For the text-containing cell, return its midpoint in (X, Y) coordinate format. 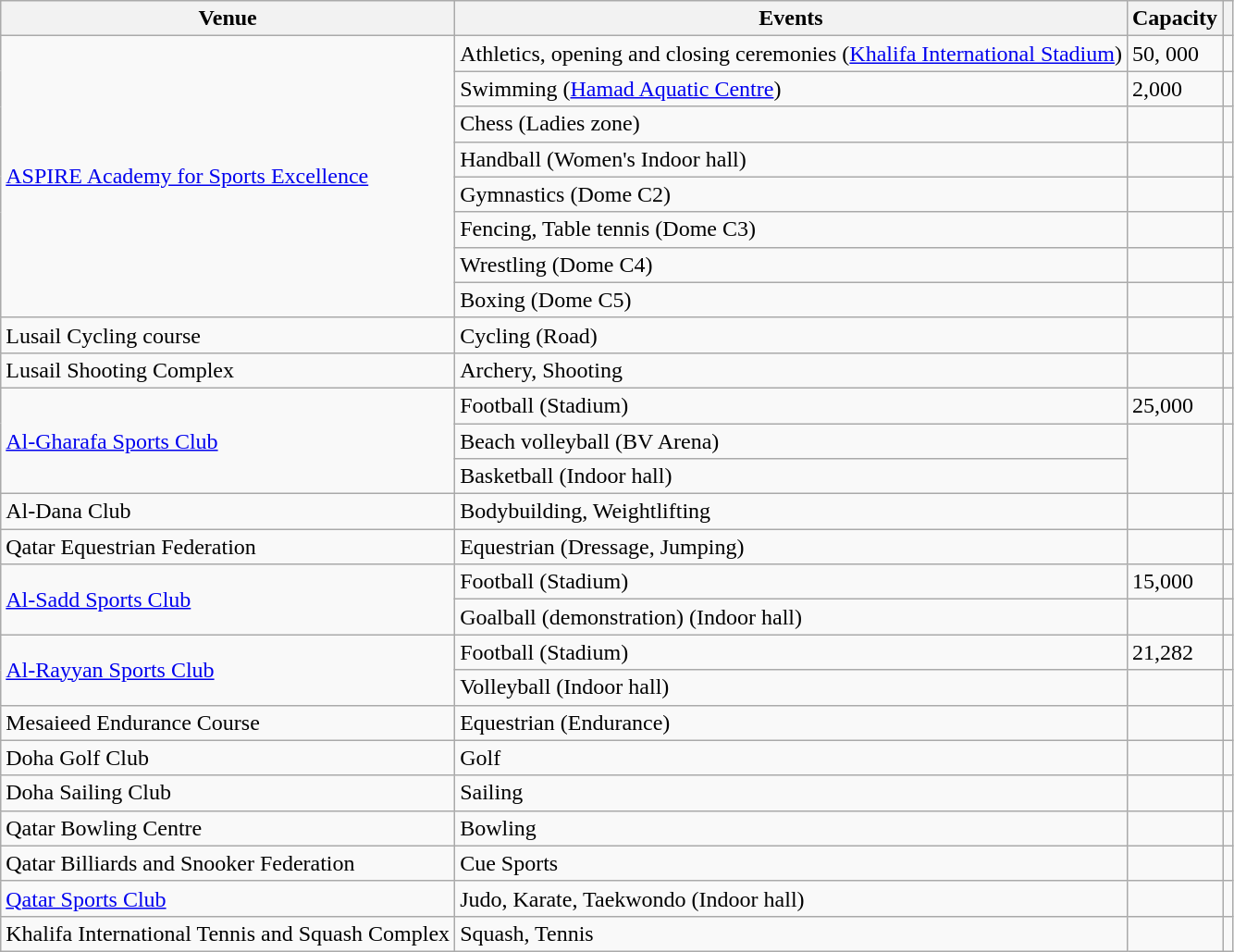
Qatar Billiards and Snooker Federation (228, 863)
Beach volleyball (BV Arena) (792, 441)
Fencing, Table tennis (Dome C3) (792, 229)
25,000 (1175, 405)
Gymnastics (Dome C2) (792, 194)
Boxing (Dome C5) (792, 300)
Bodybuilding, Weightlifting (792, 512)
Swimming (Hamad Aquatic Centre) (792, 89)
Lusail Cycling course (228, 335)
Khalifa International Tennis and Squash Complex (228, 933)
15,000 (1175, 582)
Doha Golf Club (228, 758)
Al-Gharafa Sports Club (228, 440)
Al-Dana Club (228, 512)
Doha Sailing Club (228, 793)
Bowling (792, 828)
Chess (Ladies zone) (792, 124)
Judo, Karate, Taekwondo (Indoor hall) (792, 898)
Basketball (Indoor hall) (792, 476)
Events (792, 19)
50, 000 (1175, 54)
Cue Sports (792, 863)
Goalball (demonstration) (Indoor hall) (792, 617)
Al-Rayyan Sports Club (228, 670)
Athletics, opening and closing ceremonies (Khalifa International Stadium) (792, 54)
Archery, Shooting (792, 370)
Capacity (1175, 19)
Volleyball (Indoor hall) (792, 687)
2,000 (1175, 89)
Qatar Sports Club (228, 898)
Venue (228, 19)
Squash, Tennis (792, 933)
Sailing (792, 793)
Equestrian (Dressage, Jumping) (792, 547)
Cycling (Road) (792, 335)
Qatar Bowling Centre (228, 828)
Al-Sadd Sports Club (228, 600)
Golf (792, 758)
Qatar Equestrian Federation (228, 547)
Equestrian (Endurance) (792, 723)
Handball (Women's Indoor hall) (792, 159)
Wrestling (Dome C4) (792, 265)
Lusail Shooting Complex (228, 370)
21,282 (1175, 652)
Mesaieed Endurance Course (228, 723)
ASPIRE Academy for Sports Excellence (228, 177)
